For the text-containing cell, return its midpoint in (x, y) coordinate format. 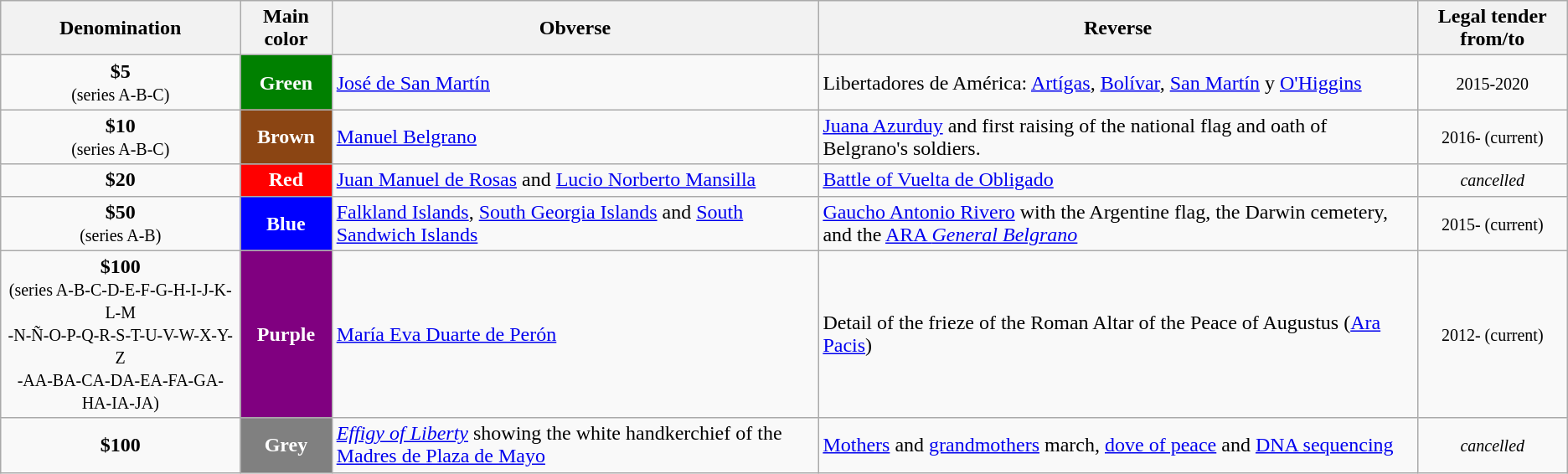
$100(series A-B-C-D-E-F-G-H-I-J-K-L-M-N-Ñ-O-P-Q-R-S-T-U-V-W-X-Y-Z-AA-BA-CA-DA-EA-FA-GA-HA-IA-JA) (121, 334)
Brown (286, 137)
Effigy of Liberty showing the white handkerchief of the Madres de Plaza de Mayo (575, 446)
Red (286, 180)
$100 (121, 446)
Grey (286, 446)
Purple (286, 334)
$10(series A-B-C) (121, 137)
Battle of Vuelta de Obligado (1117, 180)
$20 (121, 180)
Reverse (1117, 28)
Falkland Islands, South Georgia Islands and South Sandwich Islands (575, 223)
Obverse (575, 28)
Manuel Belgrano (575, 137)
2016- (current) (1493, 137)
Gaucho Antonio Rivero with the Argentine flag, the Darwin cemetery, and the ARA General Belgrano (1117, 223)
Green (286, 82)
Main color (286, 28)
2015- (current) (1493, 223)
José de San Martín (575, 82)
2012- (current) (1493, 334)
Legal tender from/to (1493, 28)
María Eva Duarte de Perón (575, 334)
Libertadores de América: Artígas, Bolívar, San Martín y O'Higgins (1117, 82)
$50(series A-B) (121, 223)
Mothers and grandmothers march, dove of peace and DNA sequencing (1117, 446)
Blue (286, 223)
2015-2020 (1493, 82)
Juana Azurduy and first raising of the national flag and oath of Belgrano's soldiers. (1117, 137)
Detail of the frieze of the Roman Altar of the Peace of Augustus (Ara Pacis) (1117, 334)
Juan Manuel de Rosas and Lucio Norberto Mansilla (575, 180)
$5(series A-B-C) (121, 82)
Denomination (121, 28)
